From the cell containing the given text, extract its center point as (x, y) coordinate. 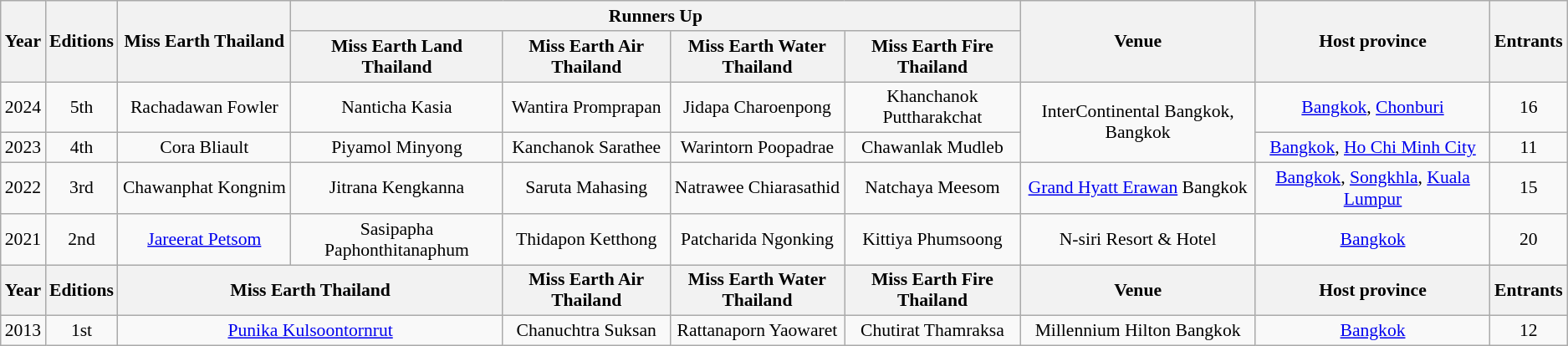
Natrawee Chiarasathid (758, 189)
Jitrana Kengkanna (397, 189)
Patcharida Ngonking (758, 239)
Chanuchtra Suksan (586, 331)
Bangkok, Songkhla, Kuala Lumpur (1373, 189)
Miss Earth Land Thailand (397, 57)
Chawanphat Kongnim (204, 189)
1st (82, 331)
2022 (23, 189)
2023 (23, 148)
Bangkok, Ho Chi Minh City (1373, 148)
Jareerat Petsom (204, 239)
2024 (23, 107)
Saruta Mahasing (586, 189)
Thidapon Ketthong (586, 239)
Bangkok, Chonburi (1373, 107)
4th (82, 148)
11 (1529, 148)
15 (1529, 189)
12 (1529, 331)
InterContinental Bangkok, Bangkok (1137, 122)
20 (1529, 239)
2013 (23, 331)
Rattanaporn Yaowaret (758, 331)
N-siri Resort & Hotel (1137, 239)
16 (1529, 107)
Grand Hyatt Erawan Bangkok (1137, 189)
Sasipapha Paphonthitanaphum (397, 239)
Chawanlak Mudleb (932, 148)
Wantira Promprapan (586, 107)
Cora Bliault (204, 148)
Warintorn Poopadrae (758, 148)
Khanchanok Puttharakchat (932, 107)
Punika Kulsoontornrut (310, 331)
5th (82, 107)
Piyamol Minyong (397, 148)
Runners Up (656, 16)
2nd (82, 239)
2021 (23, 239)
Chutirat Thamraksa (932, 331)
Jidapa Charoenpong (758, 107)
Nanticha Kasia (397, 107)
Kittiya Phumsoong (932, 239)
Natchaya Meesom (932, 189)
Millennium Hilton Bangkok (1137, 331)
Rachadawan Fowler (204, 107)
Kanchanok Sarathee (586, 148)
3rd (82, 189)
